Search for the cell housing the specified text and yield its [X, Y] center coordinate. 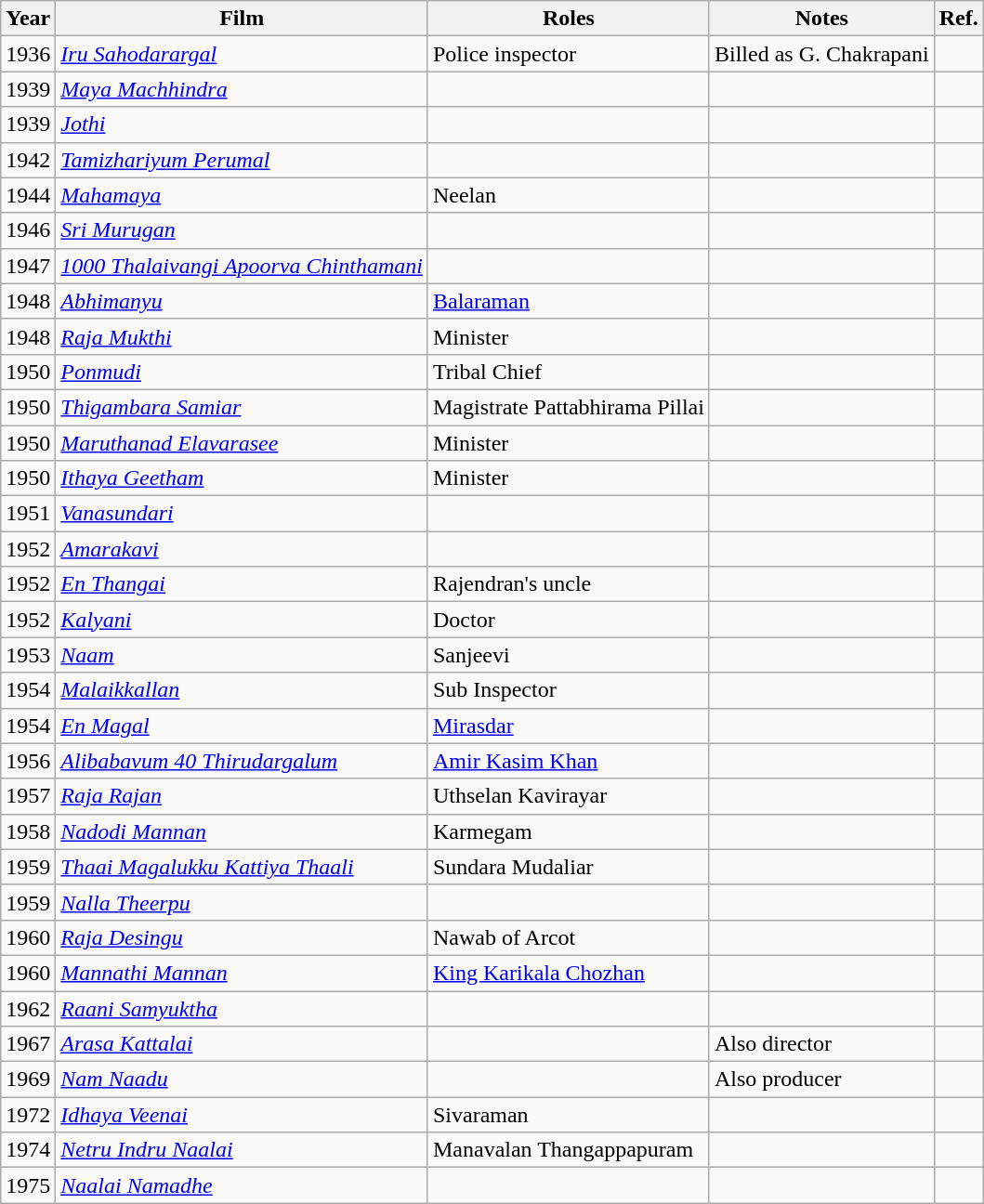
Vanasundari [242, 514]
1936 [28, 54]
Amarakavi [242, 549]
1951 [28, 514]
Ithaya Geetham [242, 478]
Abhimanyu [242, 301]
Malaikkallan [242, 690]
Nam Naadu [242, 1080]
Maruthanad Elavarasee [242, 443]
Nawab of Arcot [569, 937]
Alibabavum 40 Thirudargalum [242, 761]
Amir Kasim Khan [569, 761]
Mannathi Mannan [242, 973]
Raja Desingu [242, 937]
Sundara Mudaliar [569, 867]
Also producer [821, 1080]
Raani Samyuktha [242, 1008]
1942 [28, 160]
Magistrate Pattabhirama Pillai [569, 407]
1944 [28, 195]
1957 [28, 796]
Naam [242, 655]
1974 [28, 1150]
Manavalan Thangappapuram [569, 1150]
Tribal Chief [569, 372]
Roles [569, 19]
1958 [28, 831]
1975 [28, 1185]
Mirasdar [569, 726]
Sri Murugan [242, 230]
Police inspector [569, 54]
Sanjeevi [569, 655]
Ponmudi [242, 372]
Film [242, 19]
King Karikala Chozhan [569, 973]
Neelan [569, 195]
Nadodi Mannan [242, 831]
1956 [28, 761]
Karmegam [569, 831]
Raja Mukthi [242, 336]
Doctor [569, 620]
Raja Rajan [242, 796]
Sivaraman [569, 1115]
Ref. [959, 19]
1000 Thalaivangi Apoorva Chinthamani [242, 266]
Year [28, 19]
Maya Machhindra [242, 89]
1967 [28, 1044]
Billed as G. Chakrapani [821, 54]
Rajendran's uncle [569, 584]
Idhaya Veenai [242, 1115]
Iru Sahodarargal [242, 54]
1969 [28, 1080]
Arasa Kattalai [242, 1044]
En Thangai [242, 584]
Netru Indru Naalai [242, 1150]
Naalai Namadhe [242, 1185]
Notes [821, 19]
Also director [821, 1044]
1962 [28, 1008]
Balaraman [569, 301]
Uthselan Kavirayar [569, 796]
Tamizhariyum Perumal [242, 160]
Thigambara Samiar [242, 407]
En Magal [242, 726]
Nalla Theerpu [242, 902]
Thaai Magalukku Kattiya Thaali [242, 867]
Jothi [242, 124]
1953 [28, 655]
Kalyani [242, 620]
1972 [28, 1115]
1946 [28, 230]
Mahamaya [242, 195]
1947 [28, 266]
Sub Inspector [569, 690]
